Scan for the cell matching the given text and deliver its [X, Y] coordinate at center. 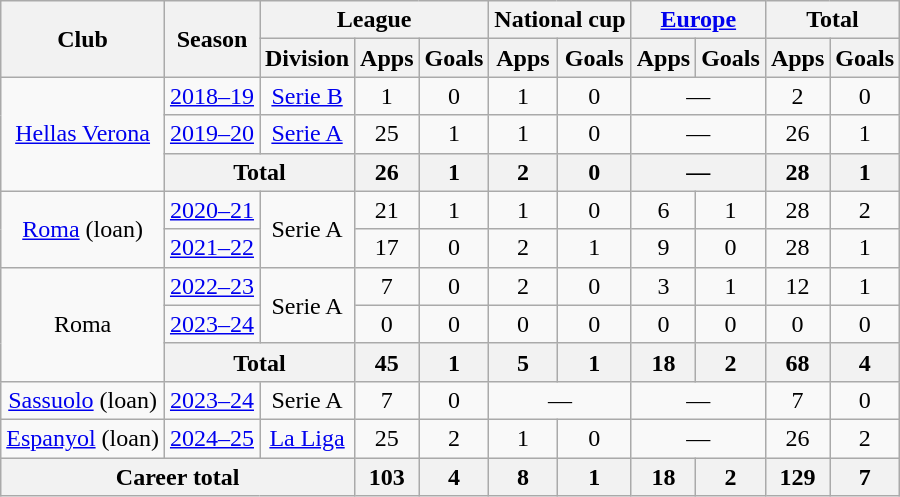
21 [387, 210]
Club [83, 39]
Espanyol (loan) [83, 438]
9 [663, 248]
2018–19 [212, 96]
8 [523, 477]
12 [797, 286]
45 [387, 362]
129 [797, 477]
Sassuolo (loan) [83, 400]
Europe [698, 20]
Roma (loan) [83, 229]
League [374, 20]
Season [212, 39]
2019–20 [212, 134]
103 [387, 477]
Roma [83, 324]
La Liga [308, 438]
2021–22 [212, 248]
Career total [178, 477]
2020–21 [212, 210]
2024–25 [212, 438]
17 [387, 248]
6 [663, 210]
Serie B [308, 96]
Division [308, 58]
68 [797, 362]
National cup [560, 20]
5 [523, 362]
Hellas Verona [83, 134]
2022–23 [212, 286]
3 [663, 286]
